Return (X, Y) of the center of cell containing provided text 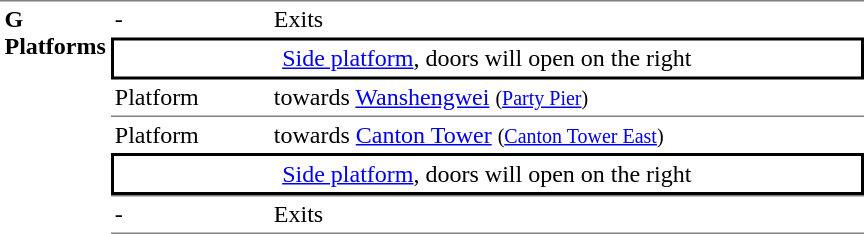
towards Wanshengwei (Party Pier) (566, 99)
towards Canton Tower (Canton Tower East) (566, 135)
GPlatforms (55, 117)
